Identify which cell holds the provided text, then report its [x, y] central coordinate. 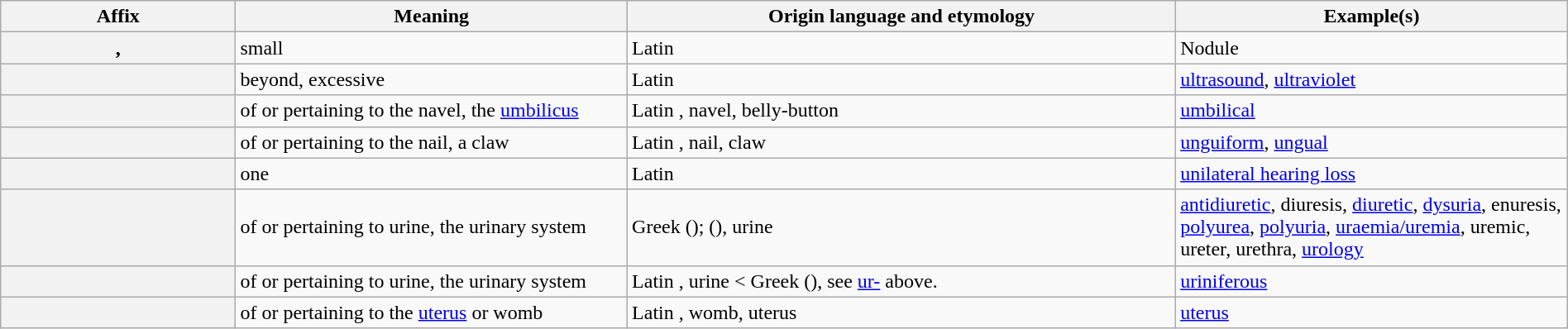
Latin , navel, belly-button [901, 111]
Origin language and etymology [901, 17]
Latin , womb, uterus [901, 312]
uriniferous [1372, 281]
ultrasound, ultraviolet [1372, 79]
Greek (); (), urine [901, 227]
antidiuretic, diuresis, diuretic, dysuria, enuresis, polyurea, polyuria, uraemia/uremia, uremic, ureter, urethra, urology [1372, 227]
unguiform, ungual [1372, 142]
of or pertaining to the nail, a claw [432, 142]
Latin , urine < Greek (), see ur- above. [901, 281]
of or pertaining to the uterus or womb [432, 312]
unilateral hearing loss [1372, 174]
beyond, excessive [432, 79]
of or pertaining to the navel, the umbilicus [432, 111]
Latin , nail, claw [901, 142]
one [432, 174]
Affix [118, 17]
Example(s) [1372, 17]
small [432, 48]
uterus [1372, 312]
umbilical [1372, 111]
, [118, 48]
Nodule [1372, 48]
Meaning [432, 17]
